Capture the cell that displays the provided text and extract its [x, y] central coordinate. 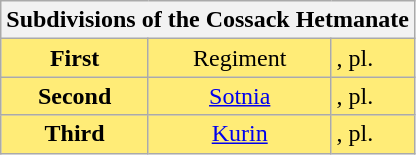
Third [75, 134]
Subdivisions of the Cossack Hetmanate [208, 20]
First [75, 58]
Second [75, 96]
Regiment [240, 58]
Kurin [240, 134]
Sotnia [240, 96]
